Extract the (X, Y) coordinate from the center of the cell holding the provided text.  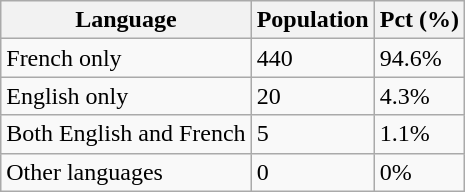
French only (126, 58)
Other languages (126, 172)
5 (312, 134)
Population (312, 20)
0% (419, 172)
20 (312, 96)
4.3% (419, 96)
94.6% (419, 58)
440 (312, 58)
English only (126, 96)
Pct (%) (419, 20)
1.1% (419, 134)
0 (312, 172)
Both English and French (126, 134)
Language (126, 20)
